Output the [x, y] coordinate of the center of the cell containing the given text.  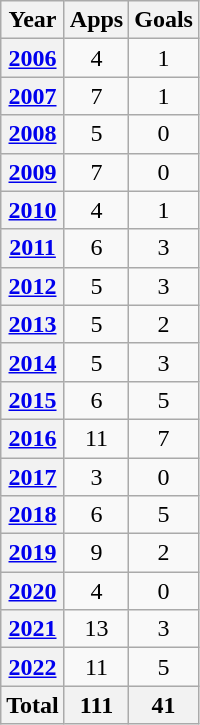
41 [164, 705]
2014 [33, 362]
2015 [33, 400]
2020 [33, 591]
Goals [164, 20]
2013 [33, 324]
Year [33, 20]
2009 [33, 172]
2006 [33, 58]
2022 [33, 667]
111 [96, 705]
13 [96, 629]
2019 [33, 553]
2008 [33, 134]
Total [33, 705]
Apps [96, 20]
2007 [33, 96]
9 [96, 553]
2016 [33, 438]
2011 [33, 248]
2021 [33, 629]
2010 [33, 210]
2012 [33, 286]
2017 [33, 477]
2018 [33, 515]
